Scan for the cell matching the given text and deliver its (x, y) coordinate at center. 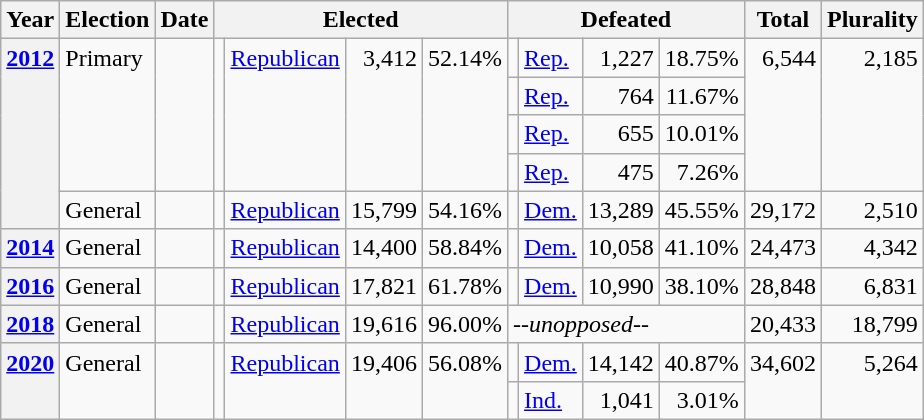
--unopposed-- (626, 324)
61.78% (464, 286)
Year (30, 20)
13,289 (620, 210)
28,848 (782, 286)
41.10% (702, 248)
11.67% (702, 96)
19,406 (384, 381)
10,058 (620, 248)
6,831 (872, 286)
Plurality (872, 20)
Date (184, 20)
Total (782, 20)
5,264 (872, 381)
655 (620, 134)
18.75% (702, 58)
2014 (30, 248)
1,227 (620, 58)
54.16% (464, 210)
34,602 (782, 381)
18,799 (872, 324)
14,142 (620, 362)
2018 (30, 324)
3.01% (702, 400)
764 (620, 96)
2020 (30, 381)
Elected (361, 20)
Election (108, 20)
24,473 (782, 248)
58.84% (464, 248)
7.26% (702, 172)
6,544 (782, 115)
3,412 (384, 115)
17,821 (384, 286)
45.55% (702, 210)
15,799 (384, 210)
1,041 (620, 400)
Defeated (626, 20)
29,172 (782, 210)
10,990 (620, 286)
Primary (108, 115)
96.00% (464, 324)
56.08% (464, 381)
475 (620, 172)
14,400 (384, 248)
40.87% (702, 362)
52.14% (464, 115)
4,342 (872, 248)
38.10% (702, 286)
2016 (30, 286)
2012 (30, 134)
19,616 (384, 324)
20,433 (782, 324)
2,185 (872, 115)
2,510 (872, 210)
Ind. (551, 400)
10.01% (702, 134)
